Search for the cell housing the specified text and yield its (X, Y) center coordinate. 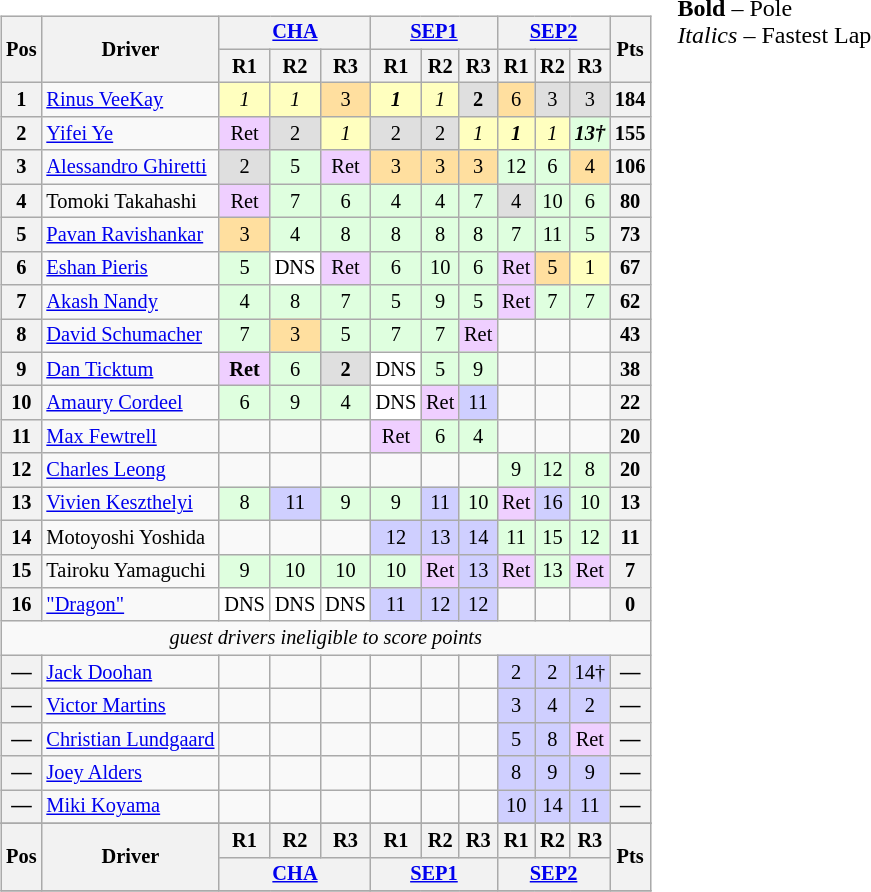
Eshan Pieris (130, 268)
Rinus VeeKay (130, 100)
Dan Ticktum (130, 369)
Christian Lundgaard (130, 739)
"Dragon" (130, 605)
Tairoku Yamaguchi (130, 571)
43 (630, 336)
14† (590, 672)
155 (630, 134)
Pavan Ravishankar (130, 235)
22 (630, 403)
13† (590, 134)
Victor Martins (130, 706)
62 (630, 302)
38 (630, 369)
Charles Leong (130, 470)
David Schumacher (130, 336)
Amaury Cordeel (130, 403)
0 (630, 605)
80 (630, 201)
Max Fewtrell (130, 437)
guest drivers ineligible to score points (326, 638)
Joey Alders (130, 773)
Alessandro Ghiretti (130, 167)
Tomoki Takahashi (130, 201)
Miki Koyama (130, 807)
Motoyoshi Yoshida (130, 537)
Yifei Ye (130, 134)
67 (630, 268)
184 (630, 100)
Vivien Keszthelyi (130, 504)
73 (630, 235)
Jack Doohan (130, 672)
Akash Nandy (130, 302)
106 (630, 167)
